Search for the cell housing the specified text and yield its (X, Y) center coordinate. 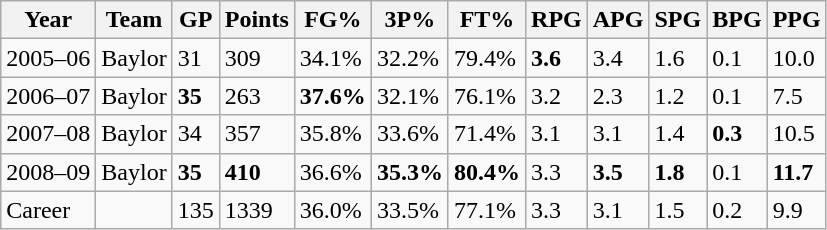
Team (134, 20)
357 (256, 134)
2006–07 (48, 96)
77.1% (486, 210)
7.5 (796, 96)
3.6 (557, 58)
APG (618, 20)
3.4 (618, 58)
2005–06 (48, 58)
36.0% (332, 210)
0.2 (737, 210)
34.1% (332, 58)
71.4% (486, 134)
35.8% (332, 134)
11.7 (796, 172)
1.8 (678, 172)
32.1% (410, 96)
1339 (256, 210)
1.5 (678, 210)
Points (256, 20)
3P% (410, 20)
33.5% (410, 210)
37.6% (332, 96)
135 (196, 210)
1.2 (678, 96)
Year (48, 20)
33.6% (410, 134)
76.1% (486, 96)
RPG (557, 20)
79.4% (486, 58)
410 (256, 172)
SPG (678, 20)
10.5 (796, 134)
1.6 (678, 58)
32.2% (410, 58)
31 (196, 58)
34 (196, 134)
10.0 (796, 58)
3.5 (618, 172)
263 (256, 96)
309 (256, 58)
2007–08 (48, 134)
FT% (486, 20)
PPG (796, 20)
Career (48, 210)
36.6% (332, 172)
35.3% (410, 172)
GP (196, 20)
1.4 (678, 134)
80.4% (486, 172)
9.9 (796, 210)
FG% (332, 20)
2008–09 (48, 172)
3.2 (557, 96)
BPG (737, 20)
0.3 (737, 134)
2.3 (618, 96)
